Determine the (X, Y) coordinate at the center of the cell enclosing the given text.  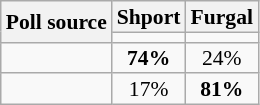
Poll source (56, 22)
74% (149, 58)
24% (222, 58)
81% (222, 90)
Shport (149, 16)
17% (149, 90)
Furgal (222, 16)
